Scan for the cell matching the given text and deliver its (X, Y) coordinate at center. 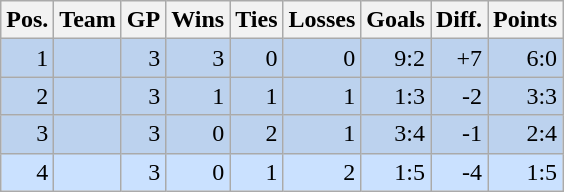
Pos. (28, 20)
Losses (322, 20)
-2 (458, 96)
3:4 (396, 134)
-1 (458, 134)
Team (88, 20)
Wins (198, 20)
3:3 (526, 96)
Ties (256, 20)
Goals (396, 20)
+7 (458, 58)
GP (143, 20)
Diff. (458, 20)
4 (28, 172)
-4 (458, 172)
2:4 (526, 134)
9:2 (396, 58)
6:0 (526, 58)
Points (526, 20)
1:3 (396, 96)
